Search for the cell housing the specified text and yield its [X, Y] center coordinate. 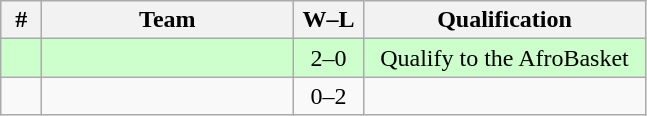
2–0 [328, 58]
Qualify to the AfroBasket [504, 58]
# [22, 20]
Team [168, 20]
W–L [328, 20]
Qualification [504, 20]
0–2 [328, 96]
